Capture the cell that displays the provided text and extract its (x, y) central coordinate. 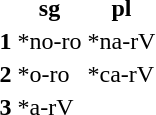
*no-ro (50, 41)
*o-ro (50, 74)
